Locate the cell with the specified text and output its (X, Y) center coordinate. 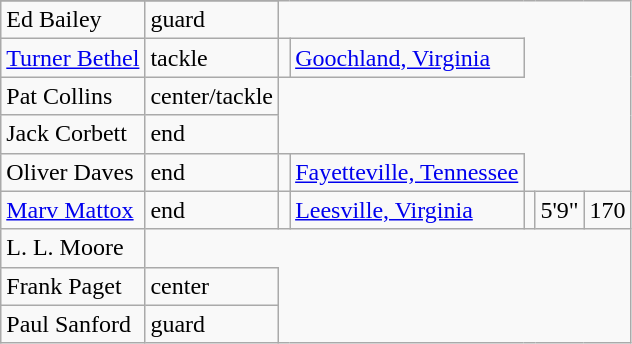
center/tackle (212, 96)
170 (608, 210)
tackle (212, 58)
center (212, 286)
Ed Bailey (73, 20)
Fayetteville, Tennessee (407, 172)
Frank Paget (73, 286)
Turner Bethel (73, 58)
Pat Collins (73, 96)
Oliver Daves (73, 172)
Jack Corbett (73, 134)
Leesville, Virginia (407, 210)
Goochland, Virginia (407, 58)
Paul Sanford (73, 324)
L. L. Moore (73, 248)
Marv Mattox (73, 210)
5'9" (560, 210)
